Pinpoint the cell where the given text exists, returning its (X, Y) midpoint coordinate. 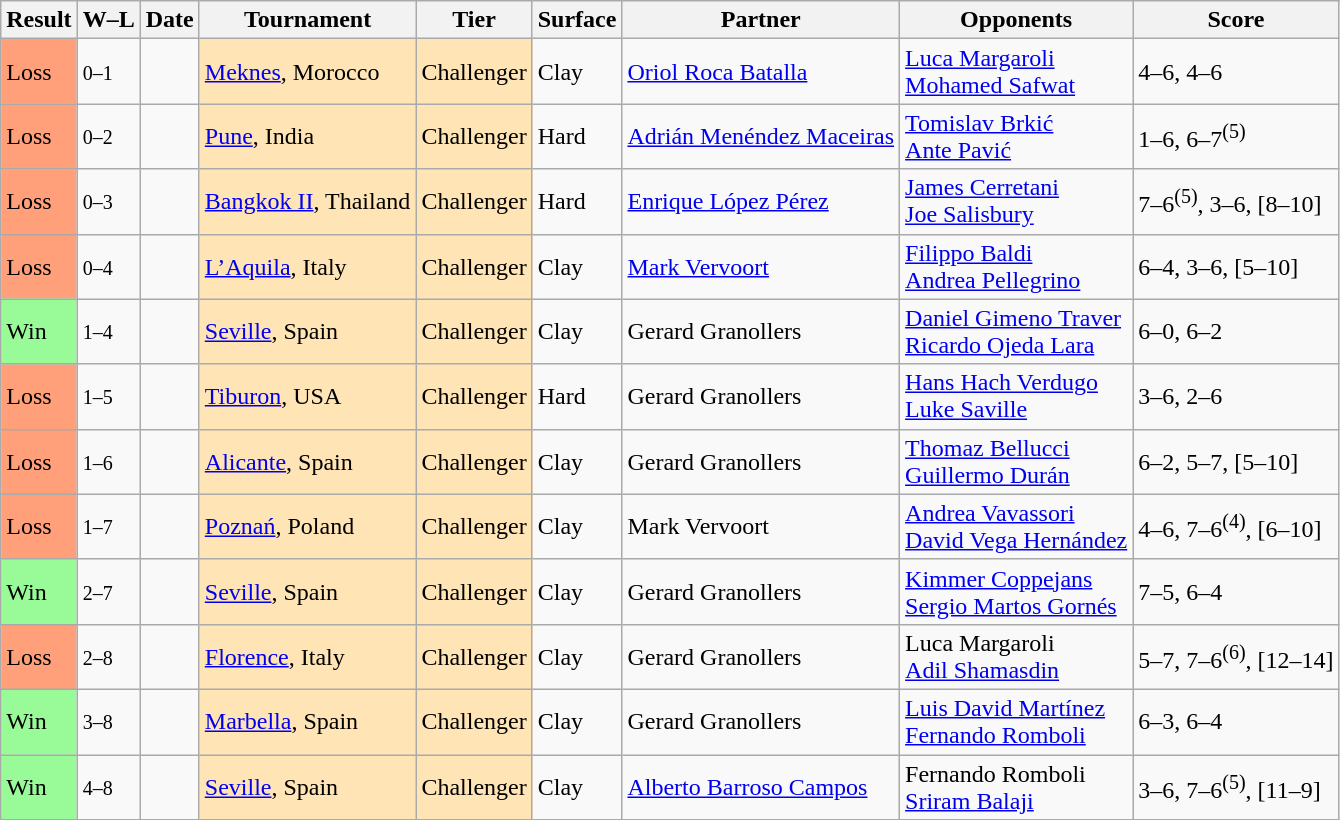
3–8 (108, 722)
0–1 (108, 72)
Hans Hach Verdugo Luke Saville (1016, 396)
3–6, 2–6 (1236, 396)
Fernando Romboli Sriram Balaji (1016, 786)
4–6, 4–6 (1236, 72)
6–4, 3–6, [5–10] (1236, 266)
1–6 (108, 462)
Enrique López Pérez (761, 202)
Filippo Baldi Andrea Pellegrino (1016, 266)
Tournament (308, 20)
5–7, 7–6(6), [12–14] (1236, 656)
James Cerretani Joe Salisbury (1016, 202)
Alberto Barroso Campos (761, 786)
7–5, 6–4 (1236, 592)
0–3 (108, 202)
Partner (761, 20)
Tier (474, 20)
Alicante, Spain (308, 462)
Bangkok II, Thailand (308, 202)
Andrea Vavassori David Vega Hernández (1016, 526)
Poznań, Poland (308, 526)
1–7 (108, 526)
W–L (108, 20)
Score (1236, 20)
1–6, 6–7(5) (1236, 136)
Luca Margaroli Mohamed Safwat (1016, 72)
Pune, India (308, 136)
Surface (577, 20)
Tomislav Brkić Ante Pavić (1016, 136)
Opponents (1016, 20)
Date (170, 20)
Result (39, 20)
Luca Margaroli Adil Shamasdin (1016, 656)
7–6(5), 3–6, [8–10] (1236, 202)
Tiburon, USA (308, 396)
2–7 (108, 592)
4–6, 7–6(4), [6–10] (1236, 526)
1–5 (108, 396)
Florence, Italy (308, 656)
Kimmer Coppejans Sergio Martos Gornés (1016, 592)
Thomaz Bellucci Guillermo Durán (1016, 462)
Daniel Gimeno Traver Ricardo Ojeda Lara (1016, 332)
2–8 (108, 656)
4–8 (108, 786)
L’Aquila, Italy (308, 266)
Meknes, Morocco (308, 72)
Marbella, Spain (308, 722)
6–3, 6–4 (1236, 722)
1–4 (108, 332)
6–2, 5–7, [5–10] (1236, 462)
Adrián Menéndez Maceiras (761, 136)
0–4 (108, 266)
0–2 (108, 136)
6–0, 6–2 (1236, 332)
3–6, 7–6(5), [11–9] (1236, 786)
Luis David Martínez Fernando Romboli (1016, 722)
Oriol Roca Batalla (761, 72)
